Provide the (x, y) coordinate of the cell's center where the given text is located.  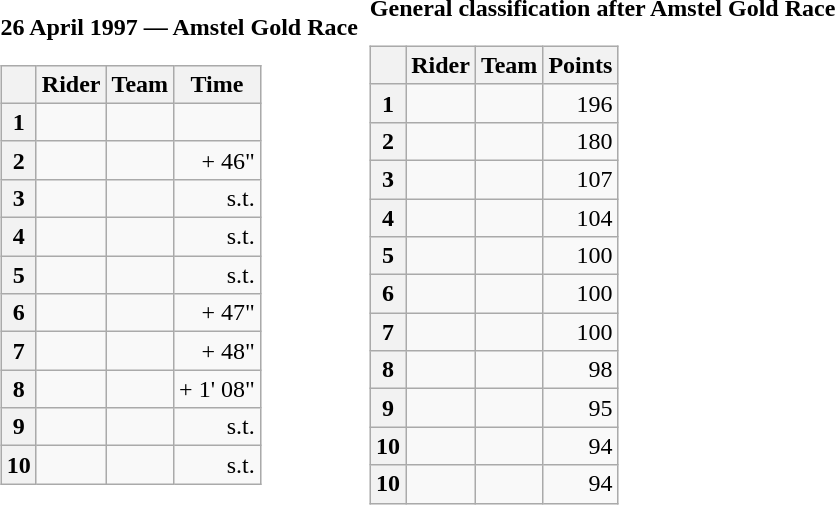
180 (580, 141)
107 (580, 179)
196 (580, 103)
+ 46" (218, 160)
+ 1' 08" (218, 389)
+ 47" (218, 313)
Points (580, 65)
Time (218, 84)
95 (580, 408)
+ 48" (218, 351)
104 (580, 217)
98 (580, 370)
